Search for the cell housing the specified text and yield its [X, Y] center coordinate. 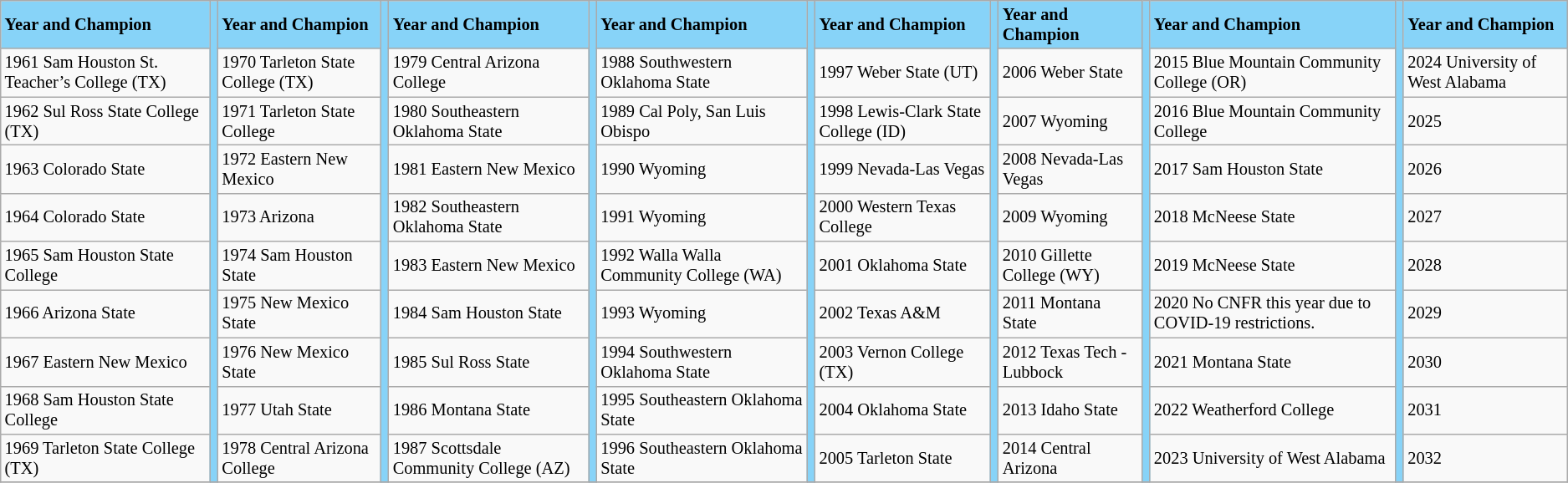
2003 Vernon College (TX) [903, 362]
1967 Eastern New Mexico [105, 362]
1985 Sul Ross State [488, 362]
2016 Blue Mountain Community College [1273, 121]
2017 Sam Houston State [1273, 169]
1989 Cal Poly, San Luis Obispo [702, 121]
2001 Oklahoma State [903, 266]
1988 Southwestern Oklahoma State [702, 73]
2011 Montana State [1070, 313]
2002 Texas A&M [903, 313]
1977 Utah State [299, 410]
2023 University of West Alabama [1273, 458]
1969 Tarleton State College (TX) [105, 458]
2000 Western Texas College [903, 217]
1998 Lewis-Clark State College (ID) [903, 121]
2010 Gillette College (WY) [1070, 266]
1964 Colorado State [105, 217]
1974 Sam Houston State [299, 266]
1978 Central Arizona College [299, 458]
2008 Nevada-Las Vegas [1070, 169]
2014 Central Arizona [1070, 458]
1981 Eastern New Mexico [488, 169]
1986 Montana State [488, 410]
1984 Sam Houston State [488, 313]
2007 Wyoming [1070, 121]
1962 Sul Ross State College (TX) [105, 121]
2019 McNeese State [1273, 266]
1983 Eastern New Mexico [488, 266]
1995 Southeastern Oklahoma State [702, 410]
1980 Southeastern Oklahoma State [488, 121]
1970 Tarleton State College (TX) [299, 73]
1963 Colorado State [105, 169]
2020 No CNFR this year due to COVID-19 restrictions. [1273, 313]
2009 Wyoming [1070, 217]
2012 Texas Tech - Lubbock [1070, 362]
2005 Tarleton State [903, 458]
1965 Sam Houston State College [105, 266]
2024 University of West Alabama [1485, 73]
1966 Arizona State [105, 313]
1991 Wyoming [702, 217]
2032 [1485, 458]
1979 Central Arizona College [488, 73]
2022 Weatherford College [1273, 410]
1987 Scottsdale Community College (AZ) [488, 458]
1973 Arizona [299, 217]
2031 [1485, 410]
2029 [1485, 313]
1968 Sam Houston State College [105, 410]
1993 Wyoming [702, 313]
1976 New Mexico State [299, 362]
2025 [1485, 121]
2028 [1485, 266]
1992 Walla Walla Community College (WA) [702, 266]
1999 Nevada-Las Vegas [903, 169]
2013 Idaho State [1070, 410]
1972 Eastern New Mexico [299, 169]
1996 Southeastern Oklahoma State [702, 458]
2027 [1485, 217]
2026 [1485, 169]
2030 [1485, 362]
1971 Tarleton State College [299, 121]
1982 Southeastern Oklahoma State [488, 217]
2018 McNeese State [1273, 217]
1994 Southwestern Oklahoma State [702, 362]
1990 Wyoming [702, 169]
1961 Sam Houston St. Teacher’s College (TX) [105, 73]
2004 Oklahoma State [903, 410]
1997 Weber State (UT) [903, 73]
1975 New Mexico State [299, 313]
2006 Weber State [1070, 73]
2021 Montana State [1273, 362]
2015 Blue Mountain Community College (OR) [1273, 73]
